Find where the given text appears and provide that cell's center as (x, y) coordinate. 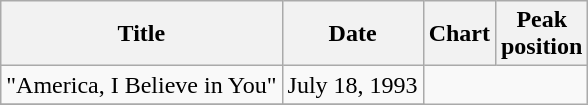
Chart (459, 34)
Title (142, 34)
Peakposition (541, 34)
Date (352, 34)
July 18, 1993 (352, 85)
"America, I Believe in You" (142, 85)
